Identify which cell holds the provided text, then report its (X, Y) central coordinate. 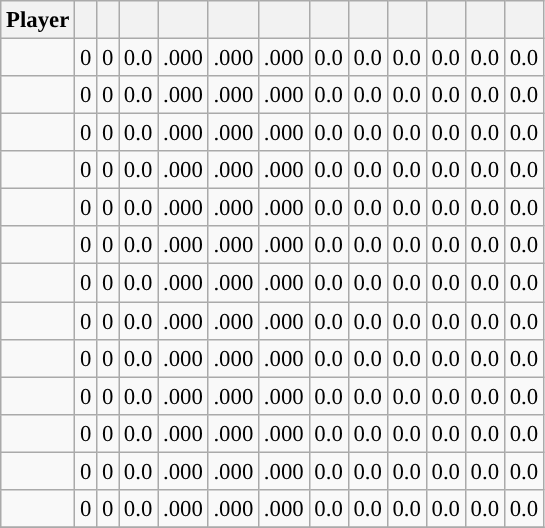
Player (38, 20)
